Identify which cell holds the provided text, then report its [x, y] central coordinate. 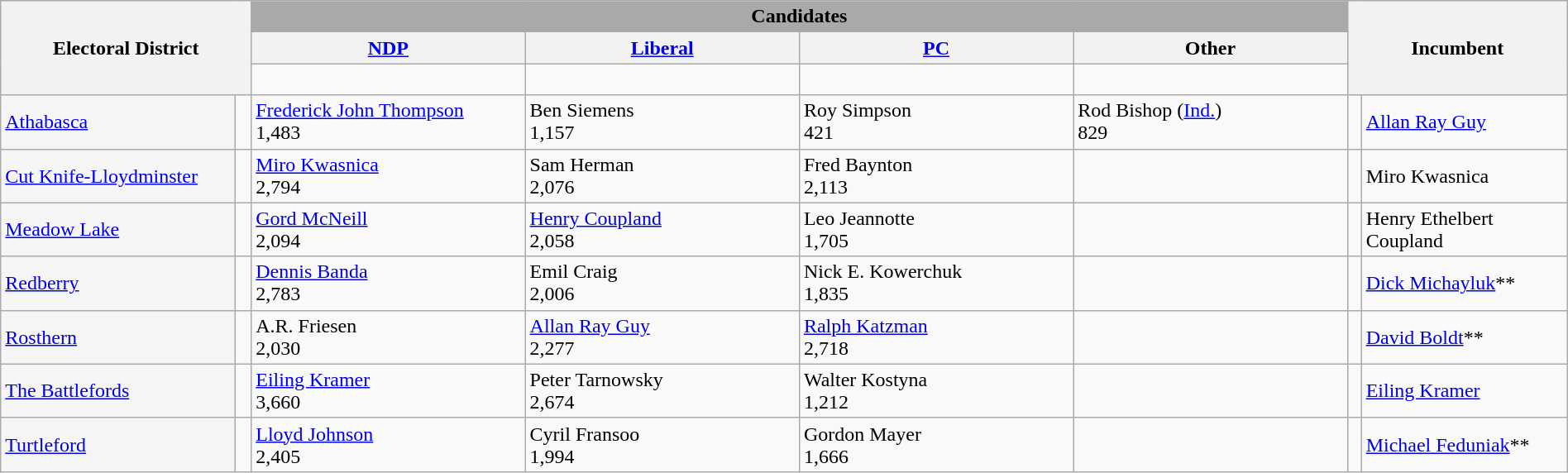
The Battlefords [117, 390]
Meadow Lake [117, 230]
Allan Ray Guy [1464, 122]
Eiling Kramer [1464, 390]
Dick Michayluk** [1464, 283]
Lloyd Johnson2,405 [389, 445]
Incumbent [1457, 48]
Candidates [799, 17]
Rod Bishop (Ind.)829 [1211, 122]
Ben Siemens1,157 [662, 122]
Athabasca [117, 122]
Sam Herman2,076 [662, 175]
Electoral District [126, 48]
Redberry [117, 283]
PC [936, 48]
Henry Ethelbert Coupland [1464, 230]
Roy Simpson421 [936, 122]
Turtleford [117, 445]
Miro Kwasnica2,794 [389, 175]
Cut Knife-Lloydminster [117, 175]
Miro Kwasnica [1464, 175]
Rosthern [117, 337]
Allan Ray Guy2,277 [662, 337]
Peter Tarnowsky2,674 [662, 390]
Frederick John Thompson1,483 [389, 122]
Walter Kostyna1,212 [936, 390]
Henry Coupland2,058 [662, 230]
Gord McNeill2,094 [389, 230]
Ralph Katzman2,718 [936, 337]
Fred Baynton2,113 [936, 175]
Liberal [662, 48]
Nick E. Kowerchuk1,835 [936, 283]
Cyril Fransoo1,994 [662, 445]
NDP [389, 48]
Emil Craig2,006 [662, 283]
Dennis Banda2,783 [389, 283]
David Boldt** [1464, 337]
A.R. Friesen2,030 [389, 337]
Michael Feduniak** [1464, 445]
Other [1211, 48]
Eiling Kramer3,660 [389, 390]
Gordon Mayer1,666 [936, 445]
Leo Jeannotte1,705 [936, 230]
